Return the [x, y] coordinate for the center point of the cell that contains the specified text.  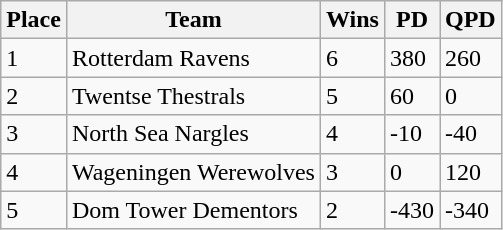
Wins [352, 20]
Wageningen Werewolves [193, 172]
Rotterdam Ravens [193, 58]
260 [471, 58]
Dom Tower Dementors [193, 210]
Twentse Thestrals [193, 96]
-40 [471, 134]
380 [412, 58]
60 [412, 96]
Team [193, 20]
QPD [471, 20]
North Sea Nargles [193, 134]
PD [412, 20]
120 [471, 172]
-340 [471, 210]
-10 [412, 134]
6 [352, 58]
1 [34, 58]
-430 [412, 210]
Place [34, 20]
